From the cell containing the given text, extract its center point as (X, Y) coordinate. 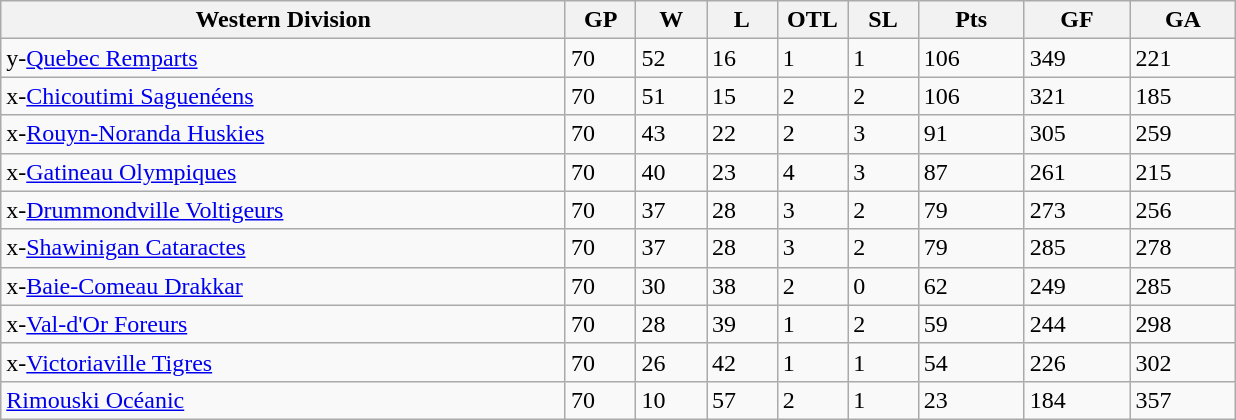
256 (1183, 210)
4 (812, 172)
x-Rouyn-Noranda Huskies (284, 134)
259 (1183, 134)
GF (1077, 20)
357 (1183, 400)
184 (1077, 400)
221 (1183, 58)
54 (971, 362)
38 (742, 286)
26 (672, 362)
OTL (812, 20)
349 (1077, 58)
185 (1183, 96)
215 (1183, 172)
Western Division (284, 20)
GP (600, 20)
x-Val-d'Or Foreurs (284, 324)
x-Gatineau Olympiques (284, 172)
SL (884, 20)
278 (1183, 248)
y-Quebec Remparts (284, 58)
302 (1183, 362)
15 (742, 96)
40 (672, 172)
Pts (971, 20)
22 (742, 134)
62 (971, 286)
87 (971, 172)
x-Chicoutimi Saguenéens (284, 96)
59 (971, 324)
226 (1077, 362)
43 (672, 134)
L (742, 20)
52 (672, 58)
42 (742, 362)
57 (742, 400)
10 (672, 400)
x-Drummondville Voltigeurs (284, 210)
91 (971, 134)
298 (1183, 324)
249 (1077, 286)
x-Shawinigan Cataractes (284, 248)
261 (1077, 172)
16 (742, 58)
30 (672, 286)
GA (1183, 20)
x-Baie-Comeau Drakkar (284, 286)
W (672, 20)
321 (1077, 96)
51 (672, 96)
273 (1077, 210)
39 (742, 324)
305 (1077, 134)
Rimouski Océanic (284, 400)
x-Victoriaville Tigres (284, 362)
244 (1077, 324)
0 (884, 286)
